Return the (X, Y) coordinate for the center point of the cell that contains the specified text.  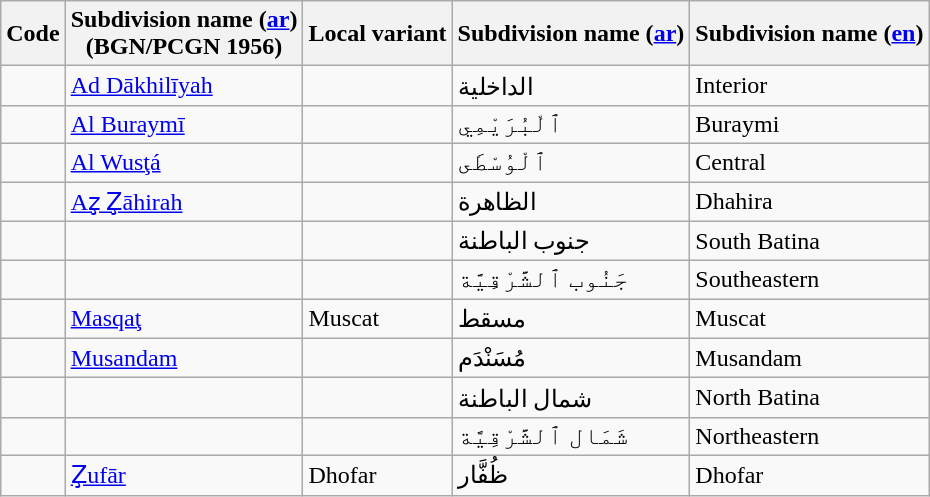
Al Wusţá (184, 162)
Masqaţ (184, 319)
Subdivision name (ar)(BGN/PCGN 1956) (184, 34)
الداخلية (571, 86)
Dhahira (810, 202)
Subdivision name (en) (810, 34)
Buraymi (810, 124)
Ad Dākhilīyah (184, 86)
Z̧ufār (184, 475)
Central (810, 162)
شَمَال ٱلشَّرْقِيَّة (571, 436)
جنوب الباطنة (571, 241)
ٱلْوُسْطَى (571, 162)
Interior (810, 86)
Local variant (378, 34)
Az̧ Z̧āhirah (184, 202)
ٱلْبُرَيْمِي (571, 124)
South Batina (810, 241)
شمال الباطنة (571, 398)
الظاهرة (571, 202)
مسقط (571, 319)
North Batina (810, 398)
مُسَنْدَم (571, 358)
ظُفَّار (571, 475)
Code (33, 34)
Al Buraymī (184, 124)
Subdivision name (ar) (571, 34)
Northeastern (810, 436)
جَنُوب ٱلشَّرْقِيَّة (571, 280)
Southeastern (810, 280)
